Return the [X, Y] coordinate for the center point of the cell that contains the specified text.  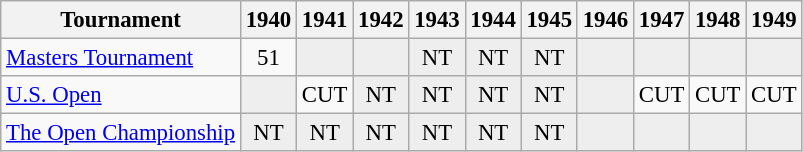
1941 [325, 20]
1942 [381, 20]
1943 [437, 20]
1947 [661, 20]
51 [268, 58]
1945 [549, 20]
1944 [493, 20]
U.S. Open [121, 95]
1940 [268, 20]
The Open Championship [121, 133]
Masters Tournament [121, 58]
1949 [774, 20]
Tournament [121, 20]
1946 [605, 20]
1948 [718, 20]
